Capture the cell that displays the provided text and extract its (X, Y) central coordinate. 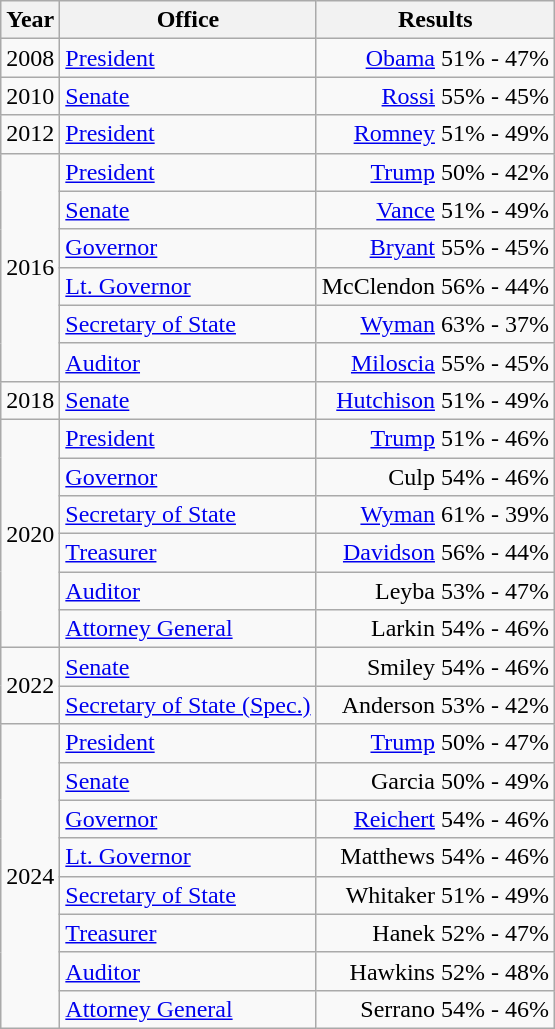
Anderson 53% - 42% (435, 705)
Secretary of State (Spec.) (188, 705)
Results (435, 20)
Obama 51% - 47% (435, 58)
Whitaker 51% - 49% (435, 895)
Larkin 54% - 46% (435, 629)
McClendon 56% - 44% (435, 286)
2018 (30, 400)
Leyba 53% - 47% (435, 591)
2012 (30, 134)
Year (30, 20)
Wyman 61% - 39% (435, 515)
2024 (30, 876)
2022 (30, 686)
Office (188, 20)
Hawkins 52% - 48% (435, 971)
2016 (30, 267)
Davidson 56% - 44% (435, 553)
Trump 50% - 42% (435, 172)
Trump 51% - 46% (435, 438)
Hutchison 51% - 49% (435, 400)
Romney 51% - 49% (435, 134)
2008 (30, 58)
Serrano 54% - 46% (435, 1009)
Hanek 52% - 47% (435, 933)
Trump 50% - 47% (435, 743)
Culp 54% - 46% (435, 477)
2020 (30, 533)
Matthews 54% - 46% (435, 857)
Vance 51% - 49% (435, 210)
2010 (30, 96)
Reichert 54% - 46% (435, 819)
Wyman 63% - 37% (435, 324)
Smiley 54% - 46% (435, 667)
Bryant 55% - 45% (435, 248)
Miloscia 55% - 45% (435, 362)
Rossi 55% - 45% (435, 96)
Garcia 50% - 49% (435, 781)
